Detect which cell encompasses the target text, then output its (X, Y) center coordinate. 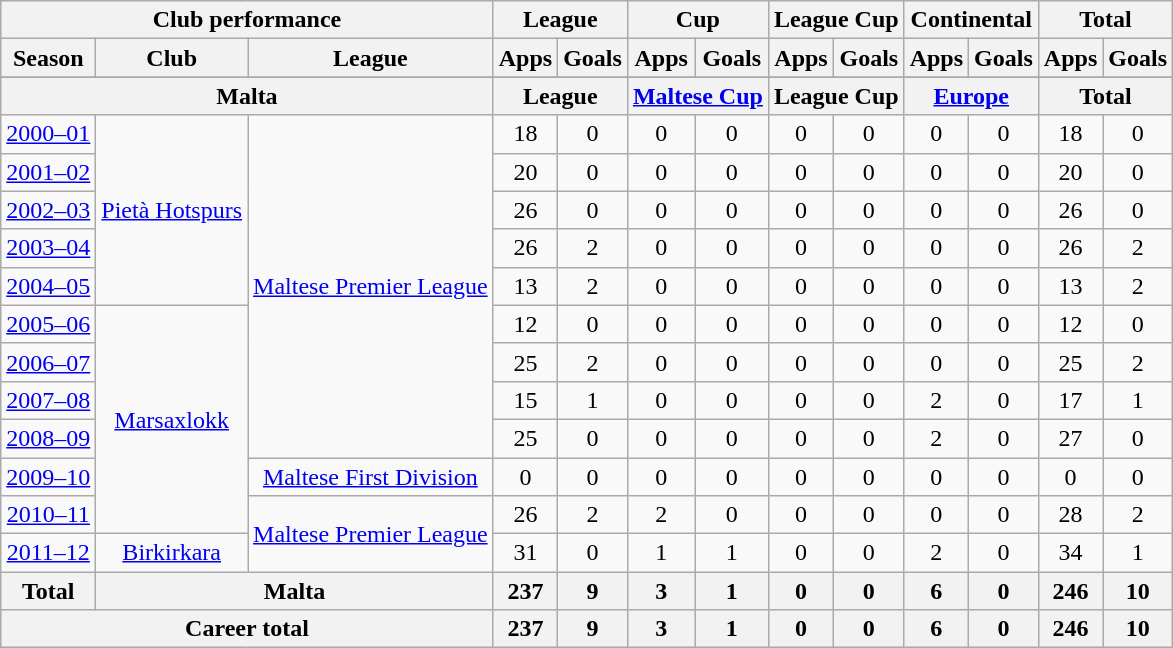
2010–11 (48, 515)
Club performance (247, 20)
Maltese Cup (698, 96)
34 (1070, 553)
2005–06 (48, 324)
Birkirkara (172, 553)
2007–08 (48, 400)
2006–07 (48, 362)
15 (525, 400)
2002–03 (48, 210)
2003–04 (48, 248)
Maltese First Division (371, 477)
2001–02 (48, 172)
Cup (698, 20)
Europe (971, 96)
Club (172, 58)
2000–01 (48, 134)
Pietà Hotspurs (172, 210)
Marsaxlokk (172, 419)
2011–12 (48, 553)
27 (1070, 438)
Continental (971, 20)
2008–09 (48, 438)
Season (48, 58)
31 (525, 553)
2004–05 (48, 286)
2009–10 (48, 477)
Career total (247, 629)
28 (1070, 515)
17 (1070, 400)
